Return (X, Y) of the center of cell containing provided text 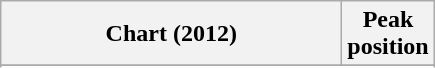
Chart (2012) (172, 34)
Peakposition (388, 34)
